Capture the cell that displays the provided text and extract its (x, y) central coordinate. 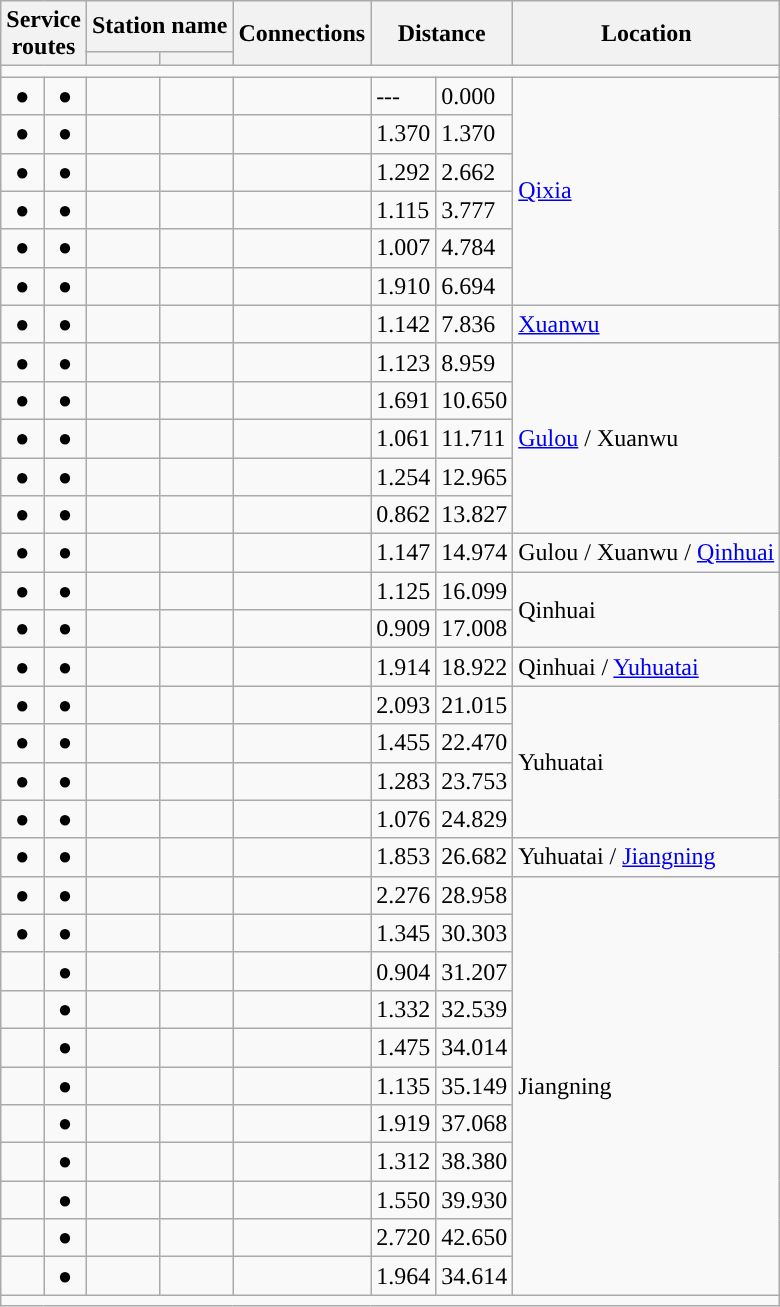
0.909 (404, 629)
26.682 (474, 857)
1.061 (404, 438)
1.910 (404, 286)
30.303 (474, 933)
Gulou / Xuanwu (646, 438)
1.283 (404, 781)
16.099 (474, 591)
1.254 (404, 477)
3.777 (474, 210)
1.919 (404, 1124)
21.015 (474, 705)
10.650 (474, 400)
1.147 (404, 553)
2.720 (404, 1238)
13.827 (474, 515)
32.539 (474, 1009)
24.829 (474, 819)
1.123 (404, 362)
Serviceroutes (44, 34)
31.207 (474, 971)
7.836 (474, 324)
11.711 (474, 438)
1.007 (404, 248)
1.345 (404, 933)
37.068 (474, 1124)
Yuhuatai / Jiangning (646, 857)
Location (646, 34)
14.974 (474, 553)
1.455 (404, 743)
0.000 (474, 96)
1.312 (404, 1162)
Qixia (646, 191)
1.475 (404, 1047)
39.930 (474, 1200)
1.115 (404, 210)
Qinhuai (646, 610)
2.276 (404, 895)
17.008 (474, 629)
1.853 (404, 857)
1.292 (404, 172)
Gulou / Xuanwu / Qinhuai (646, 553)
2.662 (474, 172)
38.380 (474, 1162)
Xuanwu (646, 324)
1.142 (404, 324)
34.614 (474, 1276)
35.149 (474, 1085)
34.014 (474, 1047)
Jiangning (646, 1086)
4.784 (474, 248)
2.093 (404, 705)
22.470 (474, 743)
18.922 (474, 667)
0.862 (404, 515)
1.964 (404, 1276)
28.958 (474, 895)
12.965 (474, 477)
Connections (302, 34)
0.904 (404, 971)
Qinhuai / Yuhuatai (646, 667)
42.650 (474, 1238)
1.914 (404, 667)
1.332 (404, 1009)
1.135 (404, 1085)
--- (404, 96)
Distance (442, 34)
1.550 (404, 1200)
1.691 (404, 400)
Station name (159, 26)
8.959 (474, 362)
Yuhuatai (646, 762)
23.753 (474, 781)
1.125 (404, 591)
1.076 (404, 819)
6.694 (474, 286)
